Find where the given text appears and provide that cell's center as [X, Y] coordinate. 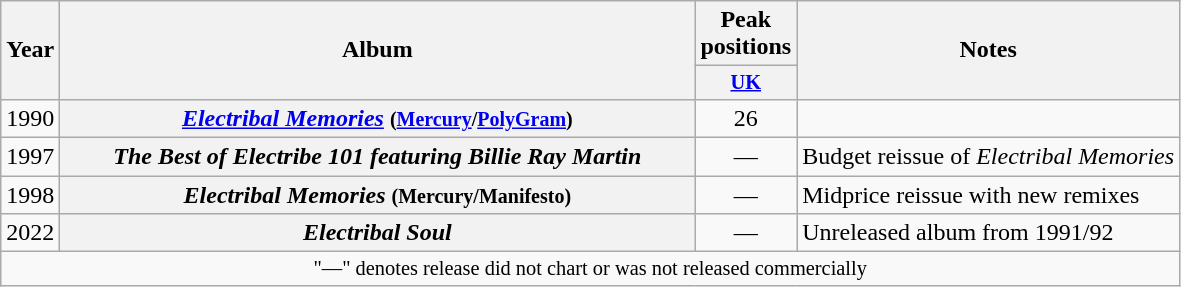
1998 [30, 195]
Peak positions [746, 34]
Budget reissue of Electribal Memories [988, 157]
UK [746, 83]
Album [378, 50]
Electribal Memories (Mercury/Manifesto) [378, 195]
Year [30, 50]
Notes [988, 50]
Electribal Memories (Mercury/PolyGram) [378, 118]
"—" denotes release did not chart or was not released commercially [590, 269]
2022 [30, 233]
Unreleased album from 1991/92 [988, 233]
The Best of Electribe 101 featuring Billie Ray Martin [378, 157]
26 [746, 118]
Electribal Soul [378, 233]
1997 [30, 157]
1990 [30, 118]
Midprice reissue with new remixes [988, 195]
